Return (X, Y) of the center of cell containing provided text 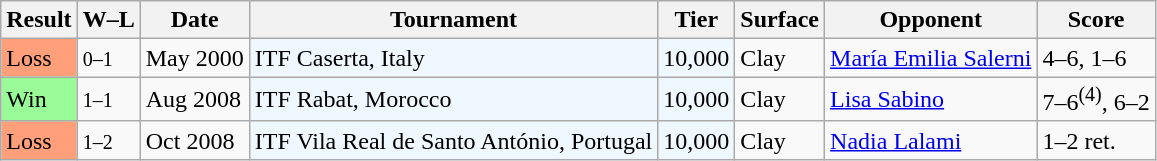
Surface (780, 20)
Lisa Sabino (931, 100)
Opponent (931, 20)
Nadia Lalami (931, 140)
7–6(4), 6–2 (1096, 100)
Score (1096, 20)
Tournament (453, 20)
1–1 (108, 100)
W–L (108, 20)
Date (194, 20)
0–1 (108, 58)
Tier (696, 20)
ITF Rabat, Morocco (453, 100)
Aug 2008 (194, 100)
ITF Caserta, Italy (453, 58)
1–2 ret. (1096, 140)
ITF Vila Real de Santo António, Portugal (453, 140)
May 2000 (194, 58)
Result (39, 20)
Oct 2008 (194, 140)
1–2 (108, 140)
María Emilia Salerni (931, 58)
Win (39, 100)
4–6, 1–6 (1096, 58)
